Detect which cell encompasses the target text, then output its [x, y] center coordinate. 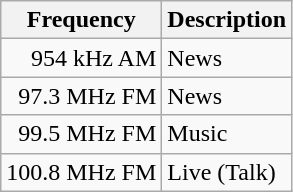
100.8 MHz FM [82, 172]
Frequency [82, 20]
97.3 MHz FM [82, 96]
99.5 MHz FM [82, 134]
Live (Talk) [227, 172]
Description [227, 20]
954 kHz AM [82, 58]
Music [227, 134]
